From the cell containing the given text, extract its center point as [X, Y] coordinate. 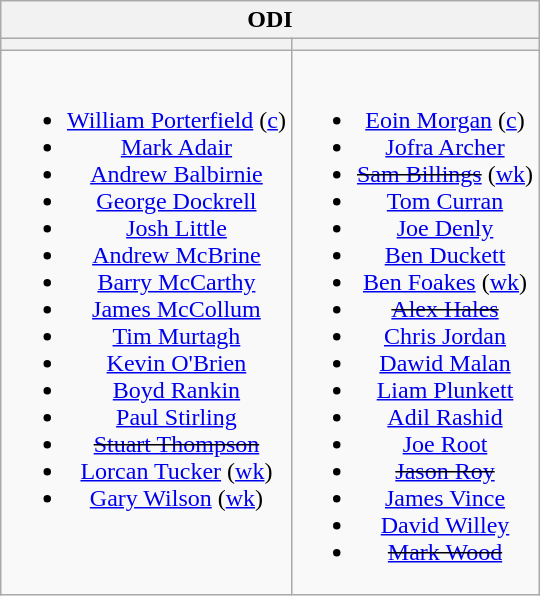
ODI [270, 20]
